Pinpoint the cell where the given text exists, returning its (X, Y) midpoint coordinate. 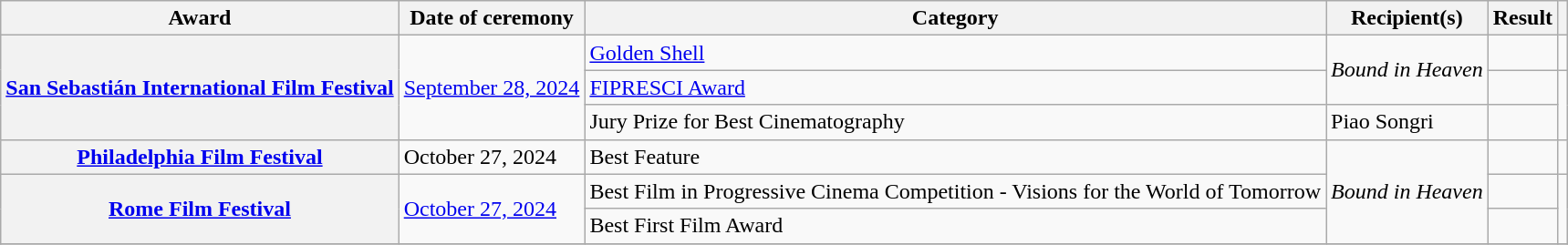
Best Feature (956, 157)
Golden Shell (956, 53)
Philadelphia Film Festival (200, 157)
Rome Film Festival (200, 209)
Category (956, 18)
Best First Film Award (956, 226)
San Sebastián International Film Festival (200, 87)
Award (200, 18)
Piao Songri (1407, 122)
FIPRESCI Award (956, 87)
Date of ceremony (492, 18)
Jury Prize for Best Cinematography (956, 122)
Recipient(s) (1407, 18)
Best Film in Progressive Cinema Competition - Visions for the World of Tomorrow (956, 191)
Result (1522, 18)
September 28, 2024 (492, 87)
